From the cell containing the given text, extract its center point as [x, y] coordinate. 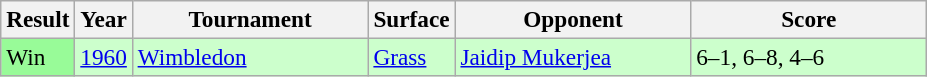
1960 [104, 57]
Wimbledon [250, 57]
Opponent [573, 19]
Grass [412, 57]
Jaidip Mukerjea [573, 57]
6–1, 6–8, 4–6 [809, 57]
Score [809, 19]
Tournament [250, 19]
Win [38, 57]
Result [38, 19]
Surface [412, 19]
Year [104, 19]
